Find where the given text appears and provide that cell's center as [x, y] coordinate. 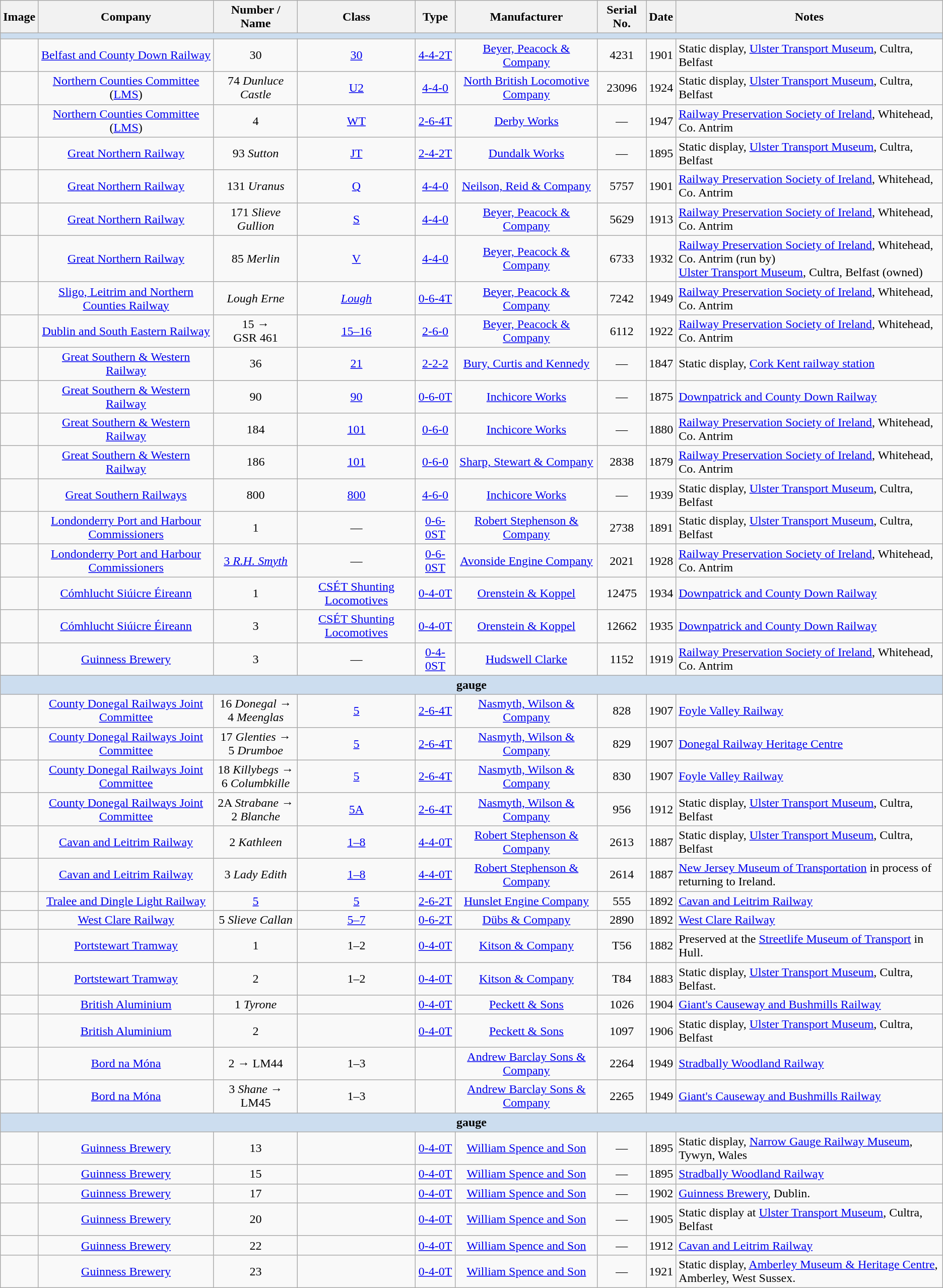
Lough Erne [255, 298]
JT [357, 153]
Image [19, 17]
17 [255, 1193]
1902 [661, 1193]
Great Southern Railways [126, 495]
186 [255, 463]
Number / Name [255, 17]
12662 [622, 626]
Static display, Narrow Gauge Railway Museum, Tywyn, Wales [810, 1148]
5629 [622, 219]
1922 [661, 331]
Preserved at the Streetlife Museum of Transport in Hull. [810, 946]
1879 [661, 463]
13 [255, 1148]
New Jersey Museum of Transportation in process of returning to Ireland. [810, 875]
2264 [622, 1063]
Type [435, 17]
1928 [661, 560]
Static display, Amberley Museum & Heritage Centre, Amberley, West Sussex. [810, 1271]
171 Slieve Gullion [255, 219]
0-4-0ST [435, 659]
2738 [622, 528]
1875 [661, 396]
Sharp, Stewart & Company [526, 463]
Serial No. [622, 17]
1939 [661, 495]
2-2-2 [435, 364]
0-6-2T [435, 920]
74 Dunluce Castle [255, 88]
22 [255, 1245]
Derby Works [526, 121]
5–7 [357, 920]
Manufacturer [526, 17]
Guinness Brewery, Dublin. [810, 1193]
18 Killybegs →6 Columbkille [255, 776]
131 Uranus [255, 186]
1097 [622, 1031]
Bury, Curtis and Kennedy [526, 364]
V [357, 259]
T56 [622, 946]
1906 [661, 1031]
12475 [622, 594]
2A Strabane →2 Blanche [255, 809]
Neilson, Reid & Company [526, 186]
Dübs & Company [526, 920]
1 Tyrone [255, 1005]
15 →GSR 461 [255, 331]
1919 [661, 659]
6733 [622, 259]
Hunslet Engine Company [526, 900]
5A [357, 809]
23 [255, 1271]
1921 [661, 1271]
1934 [661, 594]
1152 [622, 659]
Avonside Engine Company [526, 560]
2890 [622, 920]
956 [622, 809]
2838 [622, 463]
Hudswell Clarke [526, 659]
2265 [622, 1097]
7242 [622, 298]
85 Merlin [255, 259]
1904 [661, 1005]
15 [255, 1174]
0-6-0T [435, 396]
16 Donegal →4 Meenglas [255, 711]
2-4-2T [435, 153]
1882 [661, 946]
Company [126, 17]
North British Locomotive Company [526, 88]
Static display, Cork Kent railway station [810, 364]
Tralee and Dingle Light Railway [126, 900]
2-6-2T [435, 900]
2 Kathleen [255, 842]
1947 [661, 121]
Notes [810, 17]
23096 [622, 88]
1924 [661, 88]
Belfast and County Down Railway [126, 55]
1932 [661, 259]
1905 [661, 1219]
S [357, 219]
828 [622, 711]
WT [357, 121]
184 [255, 429]
U2 [357, 88]
Lough [357, 298]
20 [255, 1219]
1847 [661, 364]
T84 [622, 979]
15–16 [357, 331]
1935 [661, 626]
36 [255, 364]
Sligo, Leitrim and Northern Counties Railway [126, 298]
830 [622, 776]
1026 [622, 1005]
Railway Preservation Society of Ireland, Whitehead, Co. Antrim (run by)Ulster Transport Museum, Cultra, Belfast (owned) [810, 259]
2614 [622, 875]
21 [357, 364]
3 R.H. Smyth [255, 560]
1883 [661, 979]
1880 [661, 429]
3 Lady Edith [255, 875]
2021 [622, 560]
0-6-4T [435, 298]
93 Sutton [255, 153]
Donegal Railway Heritage Centre [810, 744]
Class [357, 17]
Q [357, 186]
4231 [622, 55]
2 → LM44 [255, 1063]
Static display, Ulster Transport Museum, Cultra, Belfast. [810, 979]
3 Shane → LM45 [255, 1097]
829 [622, 744]
Static display at Ulster Transport Museum, Cultra, Belfast [810, 1219]
2613 [622, 842]
1891 [661, 528]
4-6-0 [435, 495]
4-4-2T [435, 55]
1913 [661, 219]
5 Slieve Callan [255, 920]
2-6-0 [435, 331]
17 Glenties →5 Drumboe [255, 744]
6112 [622, 331]
Dundalk Works [526, 153]
Date [661, 17]
5757 [622, 186]
Dublin and South Eastern Railway [126, 331]
4 [255, 121]
555 [622, 900]
